From the cell containing the given text, extract its center point as [X, Y] coordinate. 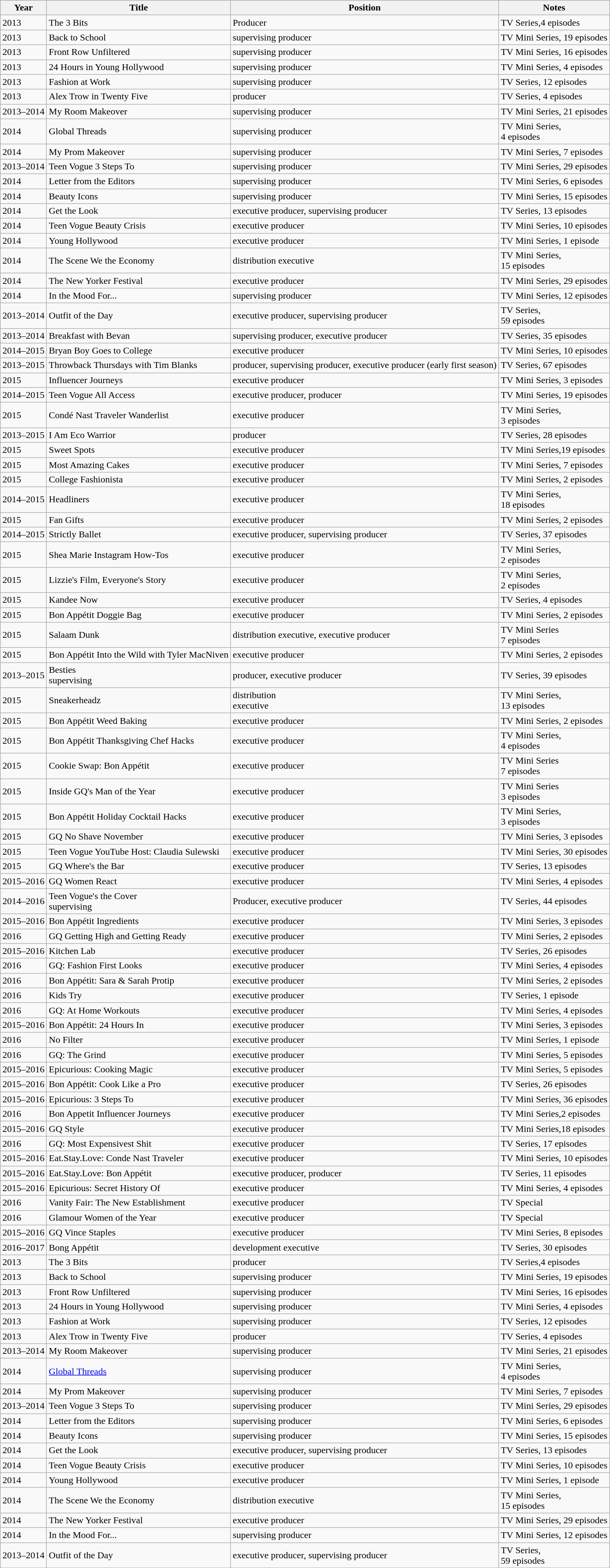
producer, supervising producer, executive producer (early first season) [365, 365]
GQ: The Grind [139, 1055]
Bon Appétit Weed Baking [139, 720]
Bon Appétit: Cook Like a Pro [139, 1084]
Vanity Fair: The New Establishment [139, 1203]
Kitchen Lab [139, 951]
Teen Vogue's the Coversupervising [139, 901]
TV Series, 11 episodes [554, 1173]
GQ Where's the Bar [139, 866]
Sweet Spots [139, 450]
Shea Marie Instagram How-Tos [139, 554]
Kandee Now [139, 600]
Teen Vogue All Access [139, 395]
Bon Appétit Thanksgiving Chef Hacks [139, 741]
Cookie Swap: Bon Appétit [139, 766]
Throwback Thursdays with Tim Blanks [139, 365]
distributionexecutive [365, 700]
TV Series, 28 episodes [554, 435]
TV Series, 1 episode [554, 995]
TV Series, 30 episodes [554, 1247]
Bon Appétit Ingredients [139, 921]
TV Series, 17 episodes [554, 1144]
distribution executive, executive producer [365, 635]
TV Mini Series,19 episodes [554, 450]
GQ Women React [139, 881]
Bryan Boy Goes to College [139, 350]
TV Mini Series3 episodes [554, 791]
Bon Appétit: 24 Hours In [139, 1025]
Bon Appétit Holiday Cocktail Hacks [139, 817]
Teen Vogue YouTube Host: Claudia Sulewski [139, 852]
Notes [554, 8]
Epicurious: Cooking Magic [139, 1070]
Salaam Dunk [139, 635]
GQ: At Home Workouts [139, 1010]
TV Mini Series, 36 episodes [554, 1099]
TV Series, 37 episodes [554, 535]
Kids Try [139, 995]
Influencer Journeys [139, 380]
Year [23, 8]
TV Mini Series, 8 episodes [554, 1232]
Position [365, 8]
Bon Appétit: Sara & Sarah Protip [139, 980]
GQ Style [139, 1129]
supervising producer, executive producer [365, 336]
Condé Nast Traveler Wanderlist [139, 415]
Bong Appétit [139, 1247]
Lizzie's Film, Everyone's Story [139, 580]
Sneakerheadz [139, 700]
GQ No Shave November [139, 837]
Most Amazing Cakes [139, 465]
development executive [365, 1247]
No Filter [139, 1040]
Producer, executive producer [365, 901]
Glamour Women of the Year [139, 1218]
TV Series, 39 episodes [554, 675]
GQ: Most Expensivest Shit [139, 1144]
producer, executive producer [365, 675]
Producer [365, 23]
2014–2016 [23, 901]
Eat.Stay.Love: Conde Nast Traveler [139, 1158]
Title [139, 8]
Bestiessupervising [139, 675]
Bon Appétit Doggie Bag [139, 615]
TV Mini Series,13 episodes [554, 700]
Epicurious: 3 Steps To [139, 1099]
Headliners [139, 500]
College Fashionista [139, 480]
Strictly Ballet [139, 535]
I Am Eco Warrior [139, 435]
2016–2017 [23, 1247]
Fan Gifts [139, 520]
Bon Appetit Influencer Journeys [139, 1114]
Epicurious: Secret History Of [139, 1188]
Breakfast with Bevan [139, 336]
TV Series, 67 episodes [554, 365]
GQ Getting High and Getting Ready [139, 936]
TV Series, 44 episodes [554, 901]
TV Mini Series, 30 episodes [554, 852]
Eat.Stay.Love: Bon Appétit [139, 1173]
Bon Appétit Into the Wild with Tyler MacNiven [139, 655]
Inside GQ's Man of the Year [139, 791]
TV Series, 35 episodes [554, 336]
GQ: Fashion First Looks [139, 966]
GQ Vince Staples [139, 1232]
